Identify which cell holds the provided text, then report its [X, Y] central coordinate. 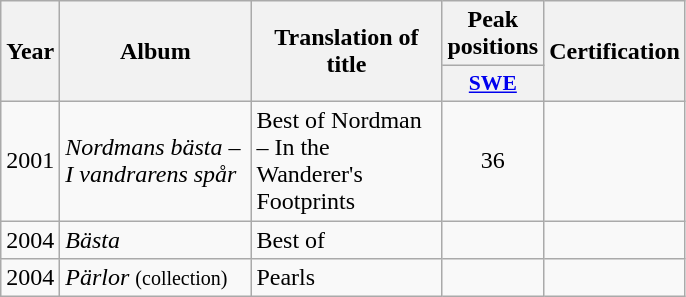
2001 [30, 160]
Certification [615, 52]
36 [493, 160]
Pearls [346, 278]
Best of [346, 239]
Best of Nordman – In the Wanderer's Footprints [346, 160]
SWE [493, 84]
Year [30, 52]
Pärlor (collection) [156, 278]
Peak positions [493, 34]
Translation of title [346, 52]
Bästa [156, 239]
Nordmans bästa – I vandrarens spår [156, 160]
Album [156, 52]
